Provide the (X, Y) coordinate of the cell's center where the given text is located.  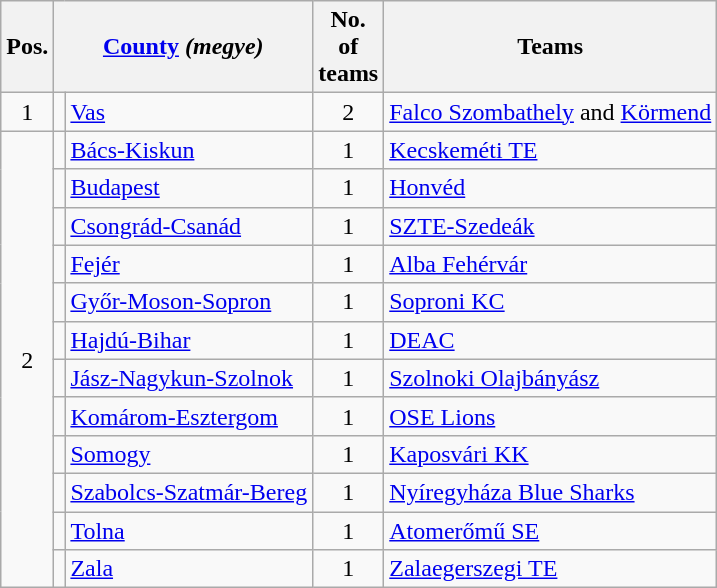
DEAC (550, 340)
Alba Fehérvár (550, 264)
Zalaegerszegi TE (550, 569)
Komárom-Esztergom (189, 416)
Budapest (189, 188)
County (megye) (184, 47)
Győr-Moson-Sopron (189, 302)
OSE Lions (550, 416)
Honvéd (550, 188)
Vas (189, 112)
Fejér (189, 264)
Szolnoki Olajbányász (550, 378)
Szabolcs-Szatmár-Bereg (189, 492)
Hajdú-Bihar (189, 340)
Soproni KC (550, 302)
Atomerőmű SE (550, 531)
Kaposvári KK (550, 454)
Somogy (189, 454)
Zala (189, 569)
Nyíregyháza Blue Sharks (550, 492)
Falco Szombathely and Körmend (550, 112)
Bács-Kiskun (189, 150)
Tolna (189, 531)
Teams (550, 47)
SZTE-Szedeák (550, 226)
Jász-Nagykun-Szolnok (189, 378)
Kecskeméti TE (550, 150)
No. of teams (348, 47)
Pos. (28, 47)
Csongrád-Csanád (189, 226)
